Output the (X, Y) coordinate of the center of the cell containing the given text.  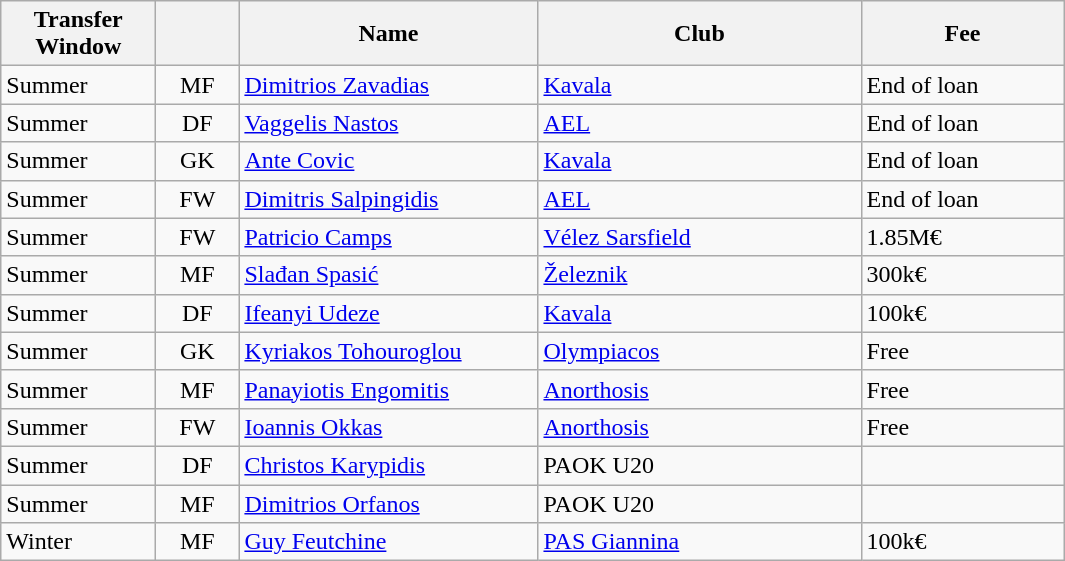
PAS Giannina (700, 542)
Kyriakos Tohouroglou (388, 351)
Fee (962, 34)
300k€ (962, 275)
Christos Karypidis (388, 465)
Dimitrios Orfanos (388, 503)
Guy Feutchine (388, 542)
Vaggelis Nastos (388, 123)
Ioannis Okkas (388, 427)
Club (700, 34)
Olympiacos (700, 351)
Name (388, 34)
Dimitrios Zavadias (388, 85)
Slađan Spasić (388, 275)
Vélez Sarsfield (700, 237)
Patricio Camps (388, 237)
1.85M€ (962, 237)
Winter (78, 542)
Železnik (700, 275)
Ante Covic (388, 161)
Dimitris Salpingidis (388, 199)
Transfer Window (78, 34)
Panayiotis Engomitis (388, 389)
Ifeanyi Udeze (388, 313)
